Scan for the cell matching the given text and deliver its [X, Y] coordinate at center. 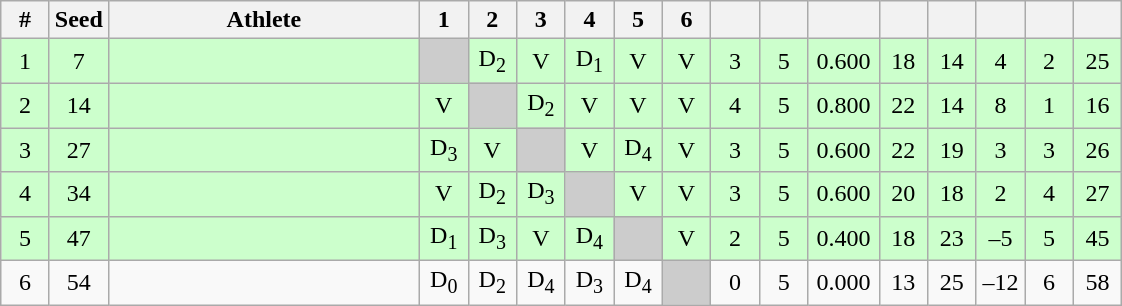
20 [904, 194]
7 [78, 61]
0.400 [844, 238]
0.000 [844, 283]
34 [78, 194]
47 [78, 238]
–5 [1000, 238]
19 [952, 150]
Seed [78, 20]
D0 [444, 283]
# [26, 20]
13 [904, 283]
45 [1098, 238]
8 [1000, 105]
23 [952, 238]
0 [736, 283]
Athlete [264, 20]
16 [1098, 105]
26 [1098, 150]
54 [78, 283]
–12 [1000, 283]
58 [1098, 283]
0.800 [844, 105]
